Capture the cell that displays the provided text and extract its (X, Y) central coordinate. 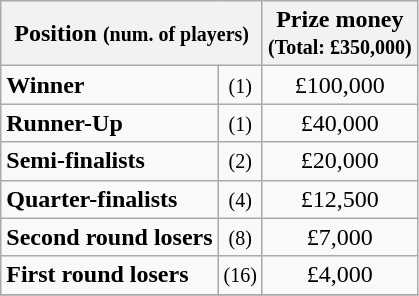
(16) (240, 275)
Runner-Up (110, 123)
£100,000 (340, 85)
£20,000 (340, 161)
(8) (240, 237)
£40,000 (340, 123)
£4,000 (340, 275)
£7,000 (340, 237)
Quarter-finalists (110, 199)
(4) (240, 199)
Semi-finalists (110, 161)
First round losers (110, 275)
Second round losers (110, 237)
Position (num. of players) (132, 34)
£12,500 (340, 199)
(2) (240, 161)
Prize money(Total: £350,000) (340, 34)
Winner (110, 85)
